Pinpoint the cell where the given text exists, returning its [x, y] midpoint coordinate. 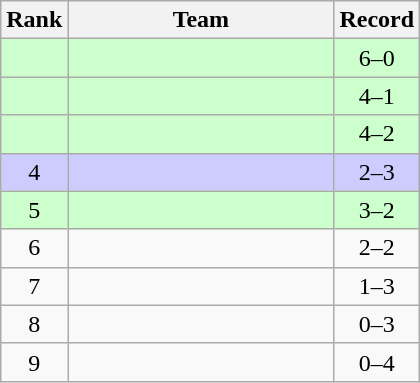
0–3 [377, 324]
6–0 [377, 58]
7 [34, 286]
8 [34, 324]
Team [201, 20]
4–1 [377, 96]
9 [34, 362]
2–2 [377, 248]
Record [377, 20]
1–3 [377, 286]
4 [34, 172]
Rank [34, 20]
5 [34, 210]
6 [34, 248]
2–3 [377, 172]
3–2 [377, 210]
4–2 [377, 134]
0–4 [377, 362]
